Extract the (x, y) coordinate from the center of the cell holding the provided text.  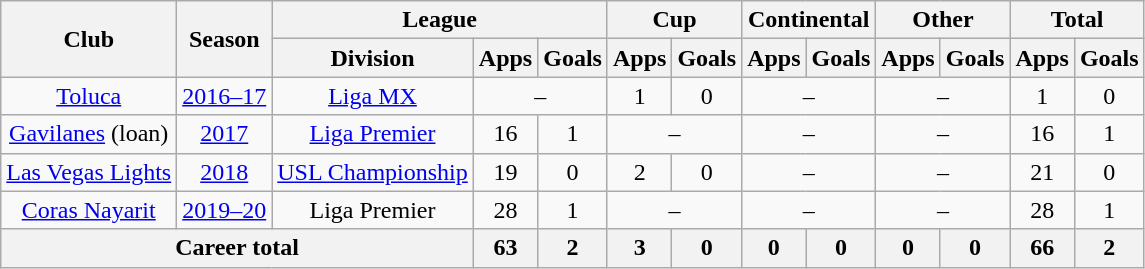
Season (224, 39)
Cup (674, 20)
Total (1077, 20)
Career total (238, 248)
USL Championship (373, 172)
21 (1042, 172)
2019–20 (224, 210)
Las Vegas Lights (89, 172)
2018 (224, 172)
66 (1042, 248)
League (440, 20)
Toluca (89, 96)
Coras Nayarit (89, 210)
2017 (224, 134)
Continental (809, 20)
Other (943, 20)
19 (505, 172)
Club (89, 39)
63 (505, 248)
3 (639, 248)
Gavilanes (loan) (89, 134)
2016–17 (224, 96)
Division (373, 58)
Liga MX (373, 96)
